Capture the cell that displays the provided text and extract its (x, y) central coordinate. 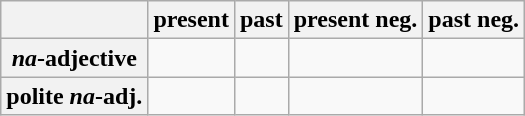
present neg. (356, 20)
past neg. (474, 20)
present (192, 20)
polite na-adj. (74, 96)
na-adjective (74, 58)
past (261, 20)
